Scan for the cell matching the given text and deliver its (x, y) coordinate at center. 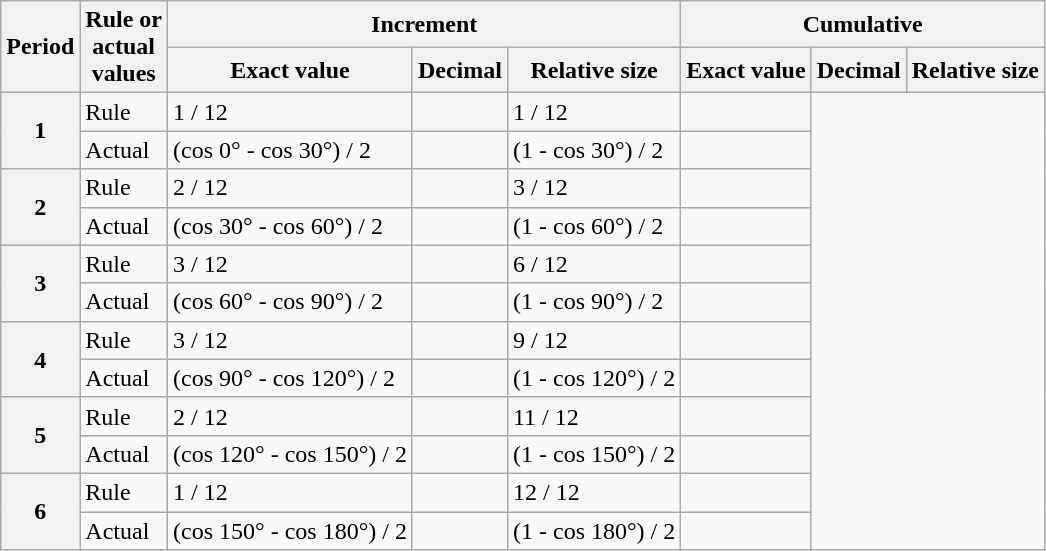
11 / 12 (594, 416)
(cos 120° - cos 150°) / 2 (290, 454)
Rule oractualvalues (124, 47)
(cos 30° - cos 60°) / 2 (290, 226)
3 (40, 283)
Cumulative (863, 24)
(1 - cos 90°) / 2 (594, 302)
(cos 90° - cos 120°) / 2 (290, 378)
2 (40, 207)
(1 - cos 60°) / 2 (594, 226)
(1 - cos 150°) / 2 (594, 454)
6 / 12 (594, 264)
Increment (424, 24)
5 (40, 435)
12 / 12 (594, 492)
9 / 12 (594, 340)
(cos 60° - cos 90°) / 2 (290, 302)
1 (40, 131)
(1 - cos 30°) / 2 (594, 150)
(1 - cos 180°) / 2 (594, 531)
(cos 0° - cos 30°) / 2 (290, 150)
(cos 150° - cos 180°) / 2 (290, 531)
4 (40, 359)
(1 - cos 120°) / 2 (594, 378)
Period (40, 47)
6 (40, 511)
